Extract the [x, y] coordinate from the center of the cell holding the provided text.  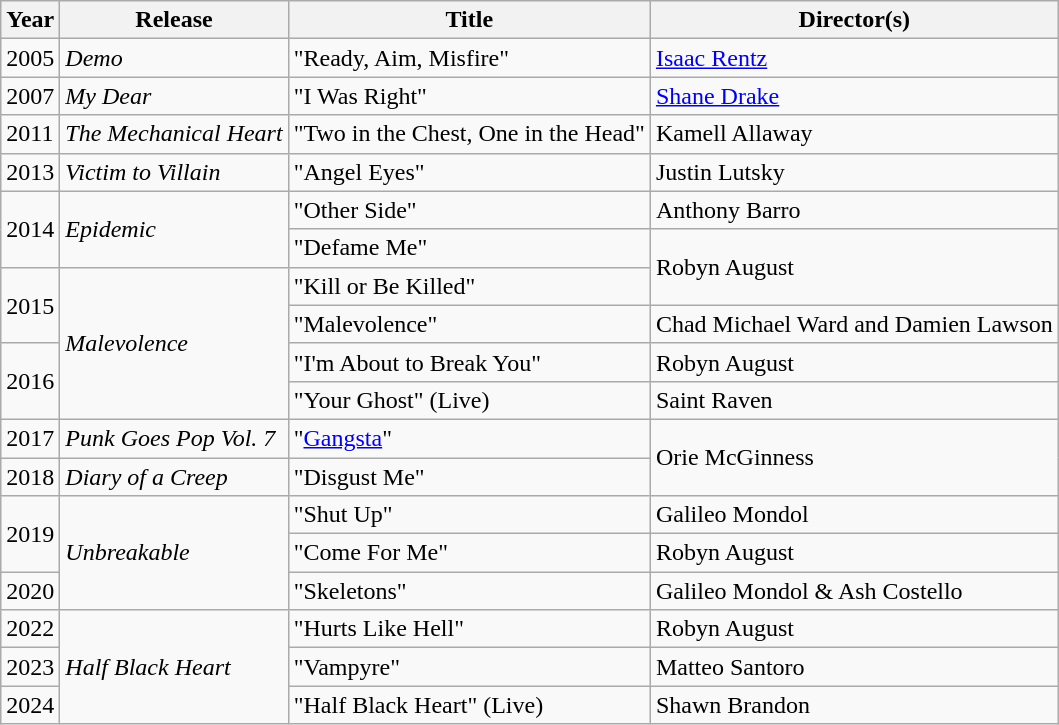
Victim to Villain [174, 172]
"Disgust Me" [469, 477]
2005 [30, 58]
Matteo Santoro [854, 667]
Malevolence [174, 343]
"Kill or Be Killed" [469, 286]
"Vampyre" [469, 667]
2011 [30, 134]
"I Was Right" [469, 96]
2015 [30, 305]
The Mechanical Heart [174, 134]
"Shut Up" [469, 515]
2022 [30, 629]
2016 [30, 381]
"Gangsta" [469, 438]
2019 [30, 534]
Justin Lutsky [854, 172]
Shawn Brandon [854, 705]
Demo [174, 58]
"Two in the Chest, One in the Head" [469, 134]
Punk Goes Pop Vol. 7 [174, 438]
2017 [30, 438]
2018 [30, 477]
"Come For Me" [469, 553]
2023 [30, 667]
Unbreakable [174, 553]
"Other Side" [469, 210]
"Half Black Heart" (Live) [469, 705]
"Defame Me" [469, 248]
Anthony Barro [854, 210]
2024 [30, 705]
Half Black Heart [174, 667]
Saint Raven [854, 400]
"Your Ghost" (Live) [469, 400]
Kamell Allaway [854, 134]
"Ready, Aim, Misfire" [469, 58]
Epidemic [174, 229]
"Hurts Like Hell" [469, 629]
Galileo Mondol & Ash Costello [854, 591]
Diary of a Creep [174, 477]
2020 [30, 591]
Director(s) [854, 20]
"Malevolence" [469, 324]
2014 [30, 229]
Galileo Mondol [854, 515]
Isaac Rentz [854, 58]
"Skeletons" [469, 591]
Title [469, 20]
Year [30, 20]
My Dear [174, 96]
2013 [30, 172]
Shane Drake [854, 96]
Orie McGinness [854, 457]
2007 [30, 96]
Release [174, 20]
Chad Michael Ward and Damien Lawson [854, 324]
"I'm About to Break You" [469, 362]
"Angel Eyes" [469, 172]
